Return (X, Y) of the center of cell containing provided text 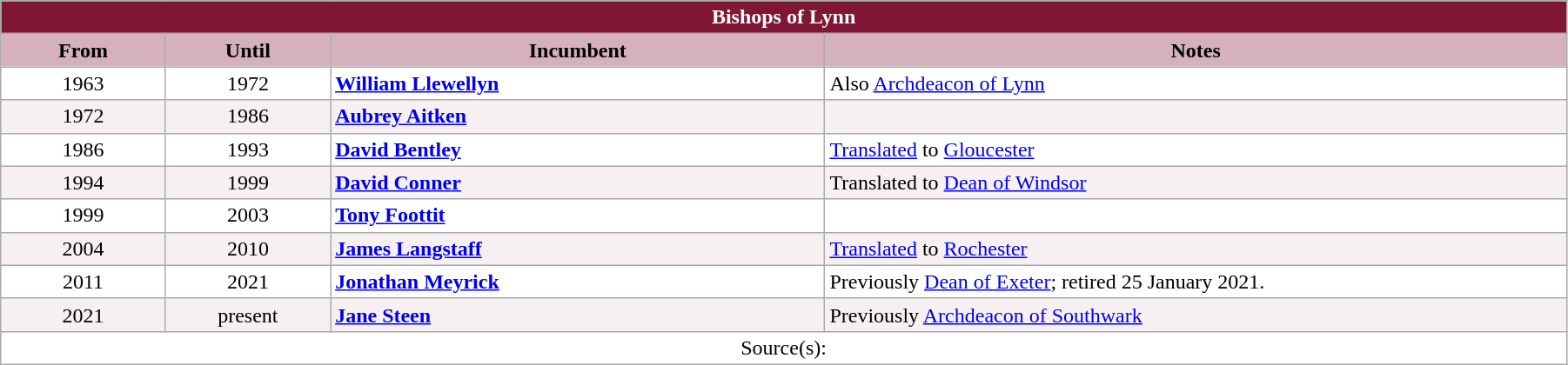
Translated to Gloucester (1196, 149)
2011 (84, 282)
2003 (247, 216)
Jonathan Meyrick (578, 282)
James Langstaff (578, 249)
From (84, 50)
2010 (247, 249)
Bishops of Lynn (784, 17)
Translated to Dean of Windsor (1196, 182)
Notes (1196, 50)
2004 (84, 249)
1994 (84, 182)
Until (247, 50)
Previously Archdeacon of Southwark (1196, 315)
David Bentley (578, 149)
Also Archdeacon of Lynn (1196, 83)
1963 (84, 83)
Jane Steen (578, 315)
Incumbent (578, 50)
Aubrey Aitken (578, 116)
David Conner (578, 182)
Tony Foottit (578, 216)
William Llewellyn (578, 83)
Translated to Rochester (1196, 249)
Source(s): (784, 348)
Previously Dean of Exeter; retired 25 January 2021. (1196, 282)
1993 (247, 149)
present (247, 315)
